Pinpoint the cell where the given text exists, returning its [x, y] midpoint coordinate. 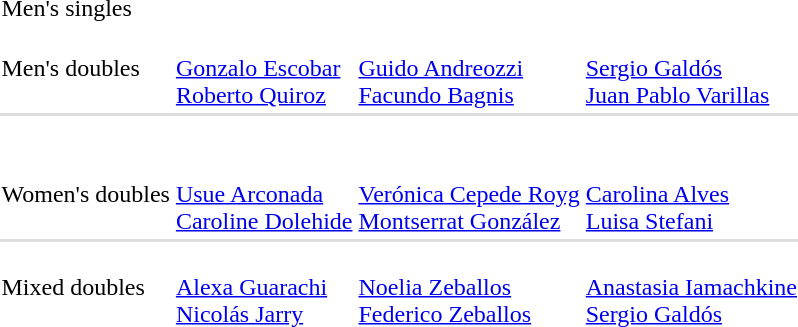
Women's doubles [86, 194]
Gonzalo EscobarRoberto Quiroz [264, 68]
Men's doubles [86, 68]
Usue Arconada Caroline Dolehide [264, 194]
Guido AndreozziFacundo Bagnis [469, 68]
Carolina Alves Luisa Stefani [691, 194]
Sergio GaldósJuan Pablo Varillas [691, 68]
Verónica Cepede Royg Montserrat González [469, 194]
